Identify which cell holds the provided text, then report its (X, Y) central coordinate. 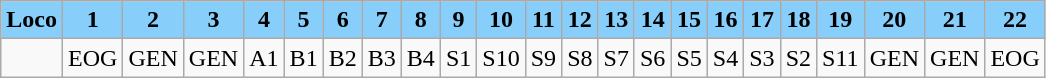
B1 (304, 58)
1 (92, 20)
S1 (458, 58)
12 (580, 20)
5 (304, 20)
S8 (580, 58)
Loco (32, 20)
11 (543, 20)
19 (841, 20)
6 (342, 20)
15 (689, 20)
S5 (689, 58)
9 (458, 20)
B2 (342, 58)
S10 (501, 58)
S2 (798, 58)
S3 (762, 58)
8 (420, 20)
21 (955, 20)
22 (1015, 20)
S11 (841, 58)
A1 (264, 58)
S9 (543, 58)
B4 (420, 58)
3 (213, 20)
7 (382, 20)
20 (894, 20)
2 (153, 20)
S6 (652, 58)
14 (652, 20)
17 (762, 20)
10 (501, 20)
16 (725, 20)
S4 (725, 58)
4 (264, 20)
13 (616, 20)
18 (798, 20)
S7 (616, 58)
B3 (382, 58)
